From the cell containing the given text, extract its center point as (X, Y) coordinate. 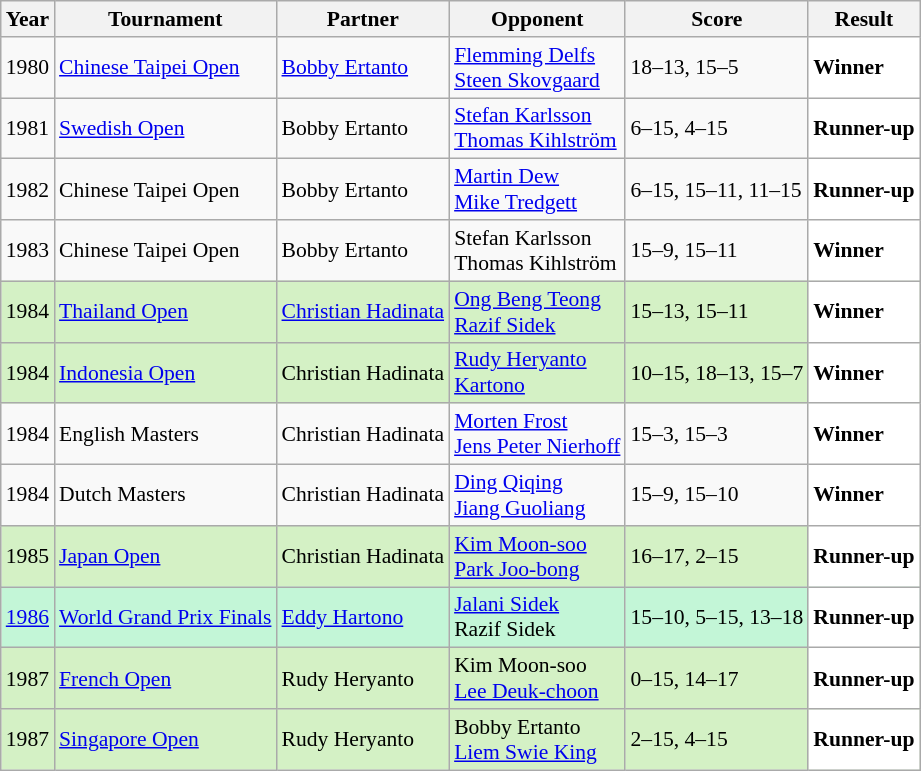
Kim Moon-soo Park Joo-bong (537, 556)
15–3, 15–3 (716, 434)
Tournament (165, 19)
18–13, 15–5 (716, 68)
15–9, 15–11 (716, 250)
16–17, 2–15 (716, 556)
15–13, 15–11 (716, 312)
1983 (28, 250)
6–15, 15–11, 11–15 (716, 190)
Martin Dew Mike Tredgett (537, 190)
Morten Frost Jens Peter Nierhoff (537, 434)
Japan Open (165, 556)
15–10, 5–15, 13–18 (716, 618)
15–9, 15–10 (716, 496)
Eddy Hartono (362, 618)
Result (864, 19)
Ding Qiqing Jiang Guoliang (537, 496)
Flemming Delfs Steen Skovgaard (537, 68)
1981 (28, 128)
Thailand Open (165, 312)
2–15, 4–15 (716, 740)
1980 (28, 68)
10–15, 18–13, 15–7 (716, 372)
Score (716, 19)
Partner (362, 19)
Kim Moon-soo Lee Deuk-choon (537, 678)
Swedish Open (165, 128)
Singapore Open (165, 740)
Year (28, 19)
1982 (28, 190)
0–15, 14–17 (716, 678)
French Open (165, 678)
Dutch Masters (165, 496)
Opponent (537, 19)
Jalani Sidek Razif Sidek (537, 618)
Indonesia Open (165, 372)
1985 (28, 556)
Rudy Heryanto Kartono (537, 372)
English Masters (165, 434)
6–15, 4–15 (716, 128)
1986 (28, 618)
Bobby Ertanto Liem Swie King (537, 740)
Ong Beng Teong Razif Sidek (537, 312)
World Grand Prix Finals (165, 618)
